Scan for the cell matching the given text and deliver its (x, y) coordinate at center. 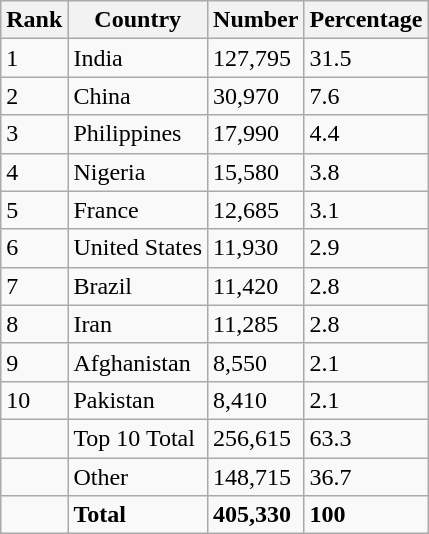
Rank (34, 20)
4.4 (366, 134)
China (138, 96)
Country (138, 20)
11,285 (256, 324)
2 (34, 96)
15,580 (256, 172)
4 (34, 172)
10 (34, 400)
6 (34, 248)
11,420 (256, 286)
31.5 (366, 58)
Top 10 Total (138, 438)
36.7 (366, 477)
3.8 (366, 172)
Other (138, 477)
2.9 (366, 248)
256,615 (256, 438)
3 (34, 134)
8,550 (256, 362)
Brazil (138, 286)
11,930 (256, 248)
148,715 (256, 477)
United States (138, 248)
Number (256, 20)
France (138, 210)
Iran (138, 324)
5 (34, 210)
30,970 (256, 96)
8,410 (256, 400)
9 (34, 362)
3.1 (366, 210)
12,685 (256, 210)
India (138, 58)
Philippines (138, 134)
100 (366, 515)
127,795 (256, 58)
7.6 (366, 96)
Nigeria (138, 172)
17,990 (256, 134)
Percentage (366, 20)
Afghanistan (138, 362)
Pakistan (138, 400)
1 (34, 58)
405,330 (256, 515)
7 (34, 286)
63.3 (366, 438)
Total (138, 515)
8 (34, 324)
